For the text-containing cell, return its midpoint in (x, y) coordinate format. 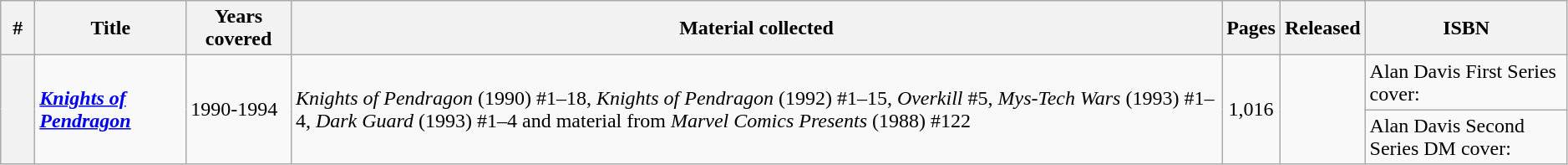
Pages (1251, 28)
Material collected (756, 28)
Alan Davis First Series cover: (1466, 82)
ISBN (1466, 28)
Released (1322, 28)
1,016 (1251, 110)
1990-1994 (239, 110)
Years covered (239, 28)
Alan Davis Second Series DM cover: (1466, 137)
Knights of Pendragon (110, 110)
# (18, 28)
Title (110, 28)
